Search for the cell housing the specified text and yield its [x, y] center coordinate. 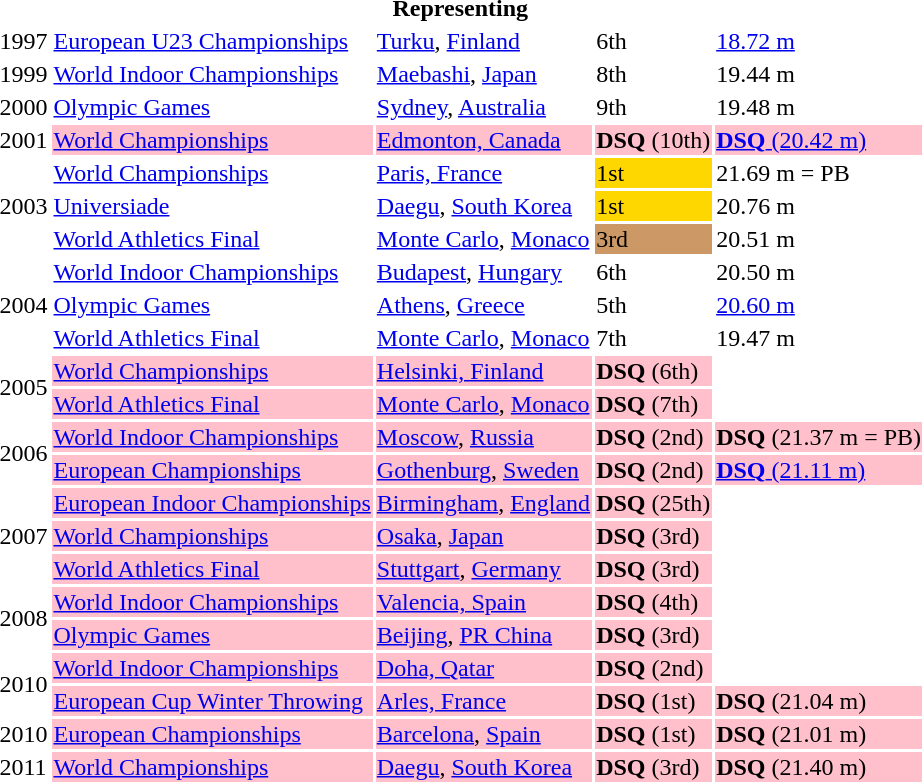
Moscow, Russia [483, 437]
5th [654, 305]
European U23 Championships [212, 41]
Stuttgart, Germany [483, 569]
Universiade [212, 206]
DSQ (6th) [654, 371]
Gothenburg, Sweden [483, 470]
DSQ (10th) [654, 140]
Turku, Finland [483, 41]
3rd [654, 239]
Athens, Greece [483, 305]
8th [654, 74]
Maebashi, Japan [483, 74]
Barcelona, Spain [483, 734]
Arles, France [483, 701]
DSQ (25th) [654, 503]
DSQ (4th) [654, 602]
9th [654, 107]
Paris, France [483, 173]
DSQ (7th) [654, 404]
Valencia, Spain [483, 602]
Budapest, Hungary [483, 272]
Osaka, Japan [483, 536]
Beijing, PR China [483, 635]
Sydney, Australia [483, 107]
7th [654, 338]
Helsinki, Finland [483, 371]
Birmingham, England [483, 503]
European Cup Winter Throwing [212, 701]
Doha, Qatar [483, 668]
European Indoor Championships [212, 503]
Edmonton, Canada [483, 140]
